For the text-containing cell, return its midpoint in (x, y) coordinate format. 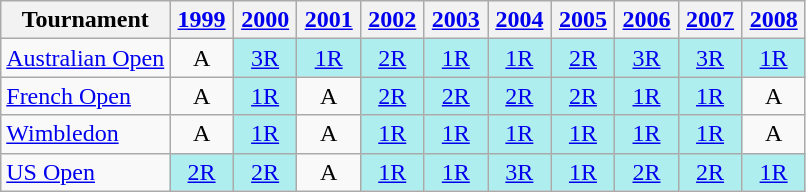
Wimbledon (86, 134)
2001 (329, 20)
French Open (86, 96)
2002 (392, 20)
2007 (710, 20)
Australian Open (86, 58)
2003 (456, 20)
2000 (265, 20)
2008 (774, 20)
2005 (583, 20)
1999 (202, 20)
US Open (86, 172)
Tournament (86, 20)
2004 (520, 20)
2006 (647, 20)
